Return (x, y) of the center of cell containing provided text 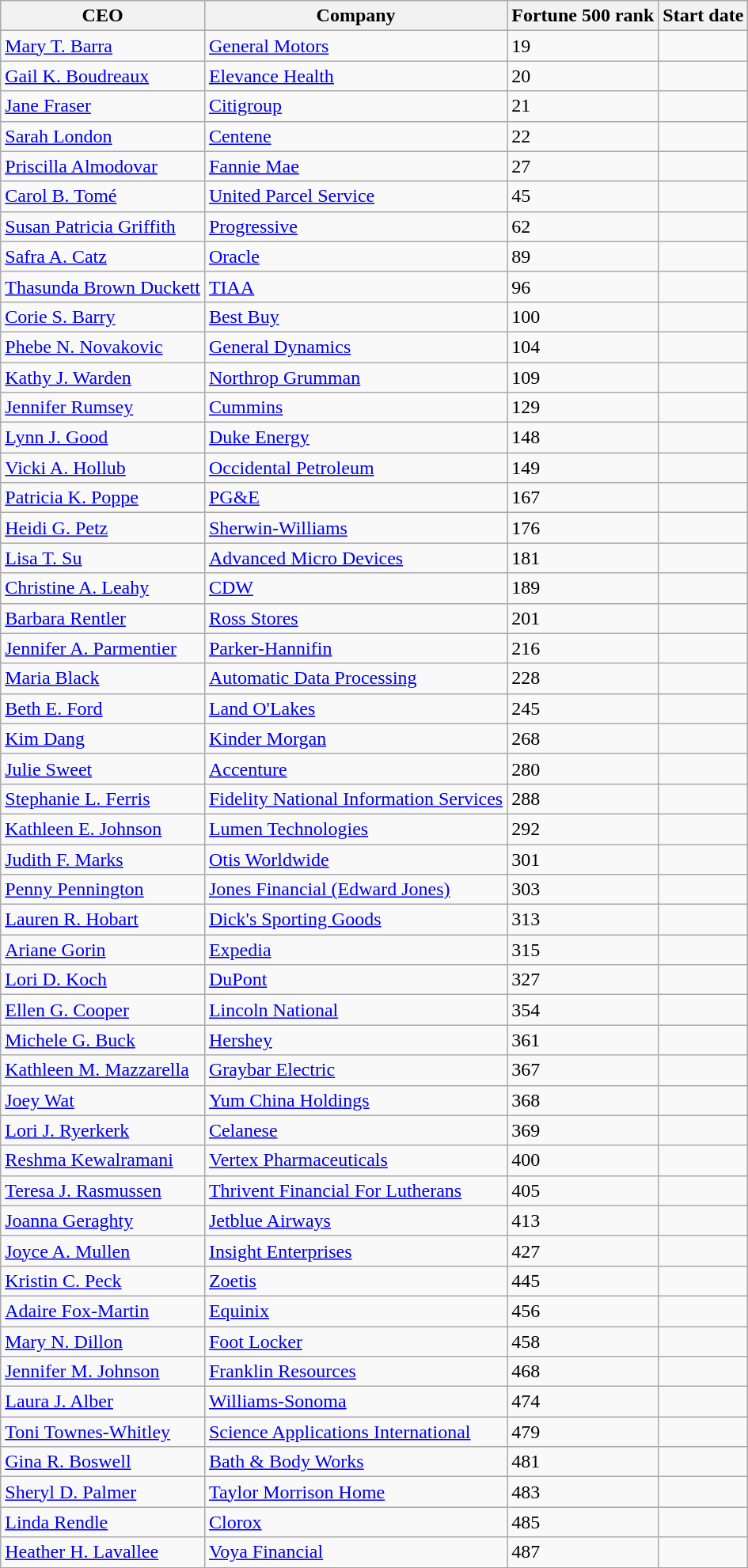
Lisa T. Su (103, 558)
Zoetis (355, 1281)
Joey Wat (103, 1100)
Kim Dang (103, 738)
Carol B. Tomé (103, 196)
Clorox (355, 1522)
Ariane Gorin (103, 950)
45 (583, 196)
Mary T. Barra (103, 46)
Jane Fraser (103, 106)
181 (583, 558)
Christine A. Leahy (103, 588)
303 (583, 890)
481 (583, 1462)
Oracle (355, 256)
Beth E. Ford (103, 708)
327 (583, 980)
Kathy J. Warden (103, 378)
19 (583, 46)
Insight Enterprises (355, 1251)
Linda Rendle (103, 1522)
Heather H. Lavallee (103, 1552)
Thrivent Financial For Lutherans (355, 1190)
Voya Financial (355, 1552)
Laura J. Alber (103, 1402)
Fidelity National Information Services (355, 799)
445 (583, 1281)
292 (583, 829)
Barbara Rentler (103, 618)
369 (583, 1130)
Heidi G. Petz (103, 528)
Otis Worldwide (355, 859)
216 (583, 648)
474 (583, 1402)
Kathleen E. Johnson (103, 829)
228 (583, 678)
149 (583, 468)
Joyce A. Mullen (103, 1251)
Fortune 500 rank (583, 16)
Priscilla Almodovar (103, 166)
CDW (355, 588)
Thasunda Brown Duckett (103, 287)
Adaire Fox-Martin (103, 1311)
Ross Stores (355, 618)
Elevance Health (355, 76)
89 (583, 256)
104 (583, 347)
Sherwin-Williams (355, 528)
485 (583, 1522)
Penny Pennington (103, 890)
Foot Locker (355, 1342)
427 (583, 1251)
Lumen Technologies (355, 829)
Cummins (355, 408)
Parker-Hannifin (355, 648)
27 (583, 166)
Lori D. Koch (103, 980)
Start date (703, 16)
Lincoln National (355, 1010)
General Dynamics (355, 347)
Maria Black (103, 678)
Reshma Kewalramani (103, 1160)
Northrop Grumman (355, 378)
400 (583, 1160)
301 (583, 859)
Jones Financial (Edward Jones) (355, 890)
Gina R. Boswell (103, 1462)
Citigroup (355, 106)
Duke Energy (355, 438)
Lauren R. Hobart (103, 920)
487 (583, 1552)
Occidental Petroleum (355, 468)
468 (583, 1372)
Lori J. Ryerkerk (103, 1130)
313 (583, 920)
Susan Patricia Griffith (103, 226)
Celanese (355, 1130)
479 (583, 1432)
Fannie Mae (355, 166)
Hershey (355, 1040)
General Motors (355, 46)
Vicki A. Hollub (103, 468)
Science Applications International (355, 1432)
Equinix (355, 1311)
Sheryl D. Palmer (103, 1492)
268 (583, 738)
Mary N. Dillon (103, 1342)
129 (583, 408)
20 (583, 76)
TIAA (355, 287)
Toni Townes-Whitley (103, 1432)
Advanced Micro Devices (355, 558)
Franklin Resources (355, 1372)
Sarah London (103, 136)
Accenture (355, 769)
368 (583, 1100)
315 (583, 950)
Safra A. Catz (103, 256)
Jennifer M. Johnson (103, 1372)
Teresa J. Rasmussen (103, 1190)
405 (583, 1190)
483 (583, 1492)
Centene (355, 136)
Judith F. Marks (103, 859)
Stephanie L. Ferris (103, 799)
Kristin C. Peck (103, 1281)
Jetblue Airways (355, 1221)
189 (583, 588)
288 (583, 799)
245 (583, 708)
Kinder Morgan (355, 738)
Expedia (355, 950)
Graybar Electric (355, 1070)
Joanna Geraghty (103, 1221)
Taylor Morrison Home (355, 1492)
21 (583, 106)
Ellen G. Cooper (103, 1010)
Kathleen M. Mazzarella (103, 1070)
Jennifer Rumsey (103, 408)
96 (583, 287)
167 (583, 498)
Best Buy (355, 317)
201 (583, 618)
Vertex Pharmaceuticals (355, 1160)
62 (583, 226)
Lynn J. Good (103, 438)
176 (583, 528)
367 (583, 1070)
280 (583, 769)
Patricia K. Poppe (103, 498)
Progressive (355, 226)
456 (583, 1311)
CEO (103, 16)
Bath & Body Works (355, 1462)
Jennifer A. Parmentier (103, 648)
Michele G. Buck (103, 1040)
DuPont (355, 980)
Company (355, 16)
413 (583, 1221)
Land O'Lakes (355, 708)
United Parcel Service (355, 196)
Williams-Sonoma (355, 1402)
458 (583, 1342)
Phebe N. Novakovic (103, 347)
Julie Sweet (103, 769)
22 (583, 136)
354 (583, 1010)
148 (583, 438)
Yum China Holdings (355, 1100)
PG&E (355, 498)
Gail K. Boudreaux (103, 76)
Automatic Data Processing (355, 678)
361 (583, 1040)
Corie S. Barry (103, 317)
109 (583, 378)
Dick's Sporting Goods (355, 920)
100 (583, 317)
